For the text-containing cell, return its midpoint in [X, Y] coordinate format. 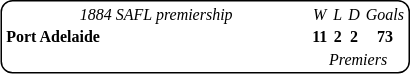
W [320, 14]
1884 SAFL premiership [156, 14]
Premiers [358, 60]
Port Adelaide [156, 37]
73 [384, 37]
11 [320, 37]
L [338, 14]
D [354, 14]
Goals [384, 14]
